Determine the (X, Y) coordinate at the center of the cell enclosing the given text.  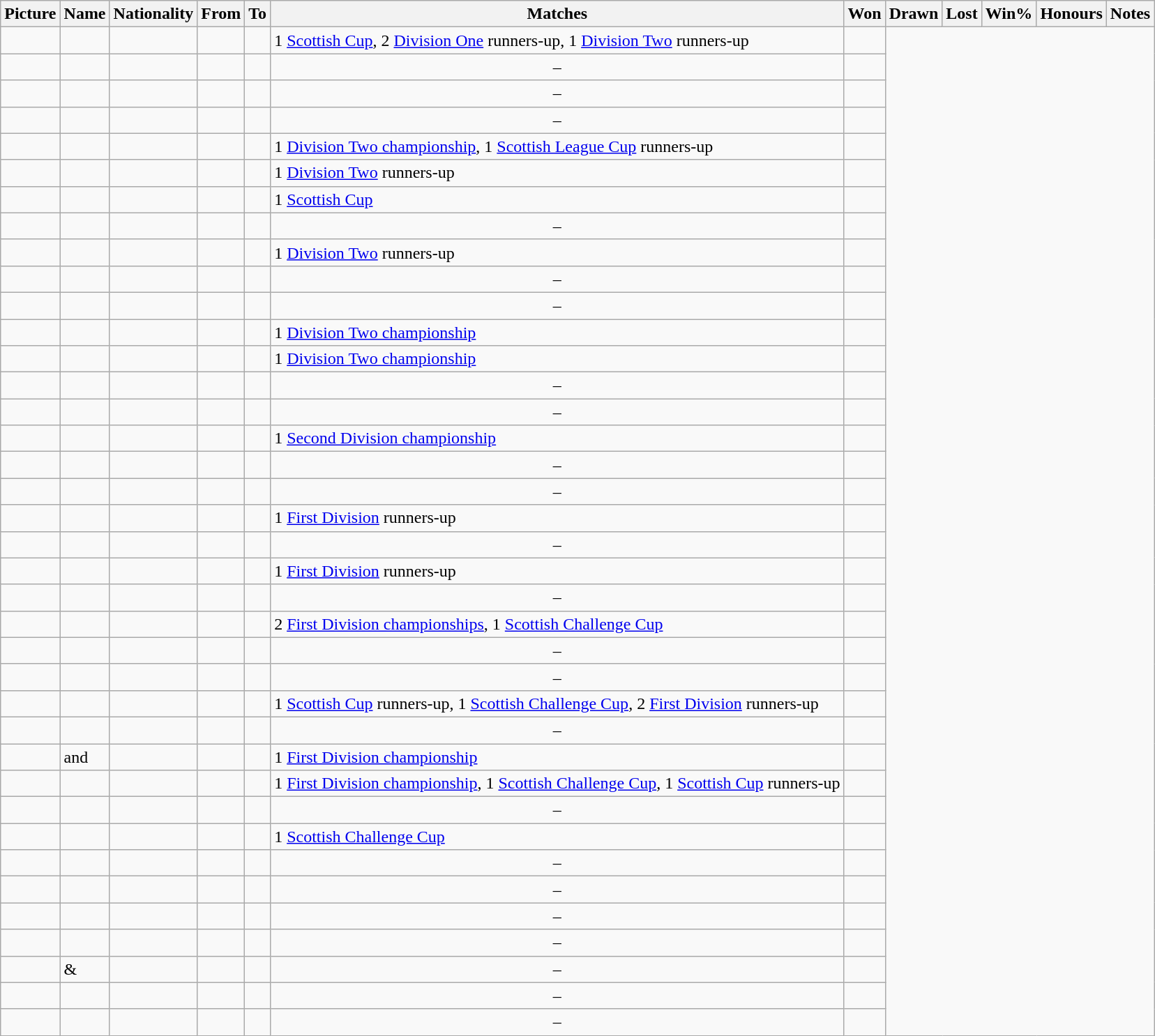
Won (865, 14)
1 Scottish Cup (557, 199)
Honours (1071, 14)
Lost (962, 14)
Name (85, 14)
1 First Division championship, 1 Scottish Challenge Cup, 1 Scottish Cup runners-up (557, 784)
Drawn (914, 14)
1 Scottish Challenge Cup (557, 837)
1 Division Two championship, 1 Scottish League Cup runners-up (557, 146)
Nationality (153, 14)
1 Second Division championship (557, 439)
From (221, 14)
1 First Division championship (557, 756)
To (258, 14)
and (85, 756)
& (85, 969)
Picture (31, 14)
1 Scottish Cup, 2 Division One runners-up, 1 Division Two runners-up (557, 40)
Matches (557, 14)
Win% (1009, 14)
Notes (1130, 14)
1 Scottish Cup runners-up, 1 Scottish Challenge Cup, 2 First Division runners-up (557, 703)
2 First Division championships, 1 Scottish Challenge Cup (557, 624)
